Locate the cell with the specified text and output its [x, y] center coordinate. 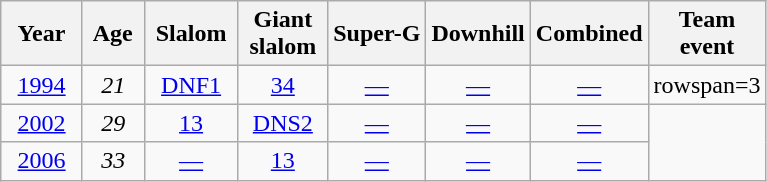
2002 [42, 123]
1994 [42, 85]
DNF1 [191, 85]
Downhill [478, 34]
Combined [589, 34]
2006 [42, 161]
21 [113, 85]
34 [283, 85]
Year [42, 34]
Super-G [377, 34]
29 [113, 123]
DNS2 [283, 123]
rowspan=3 [707, 85]
Giant slalom [283, 34]
33 [113, 161]
Slalom [191, 34]
Age [113, 34]
Teamevent [707, 34]
